Determine the [X, Y] coordinate at the center of the cell enclosing the given text.  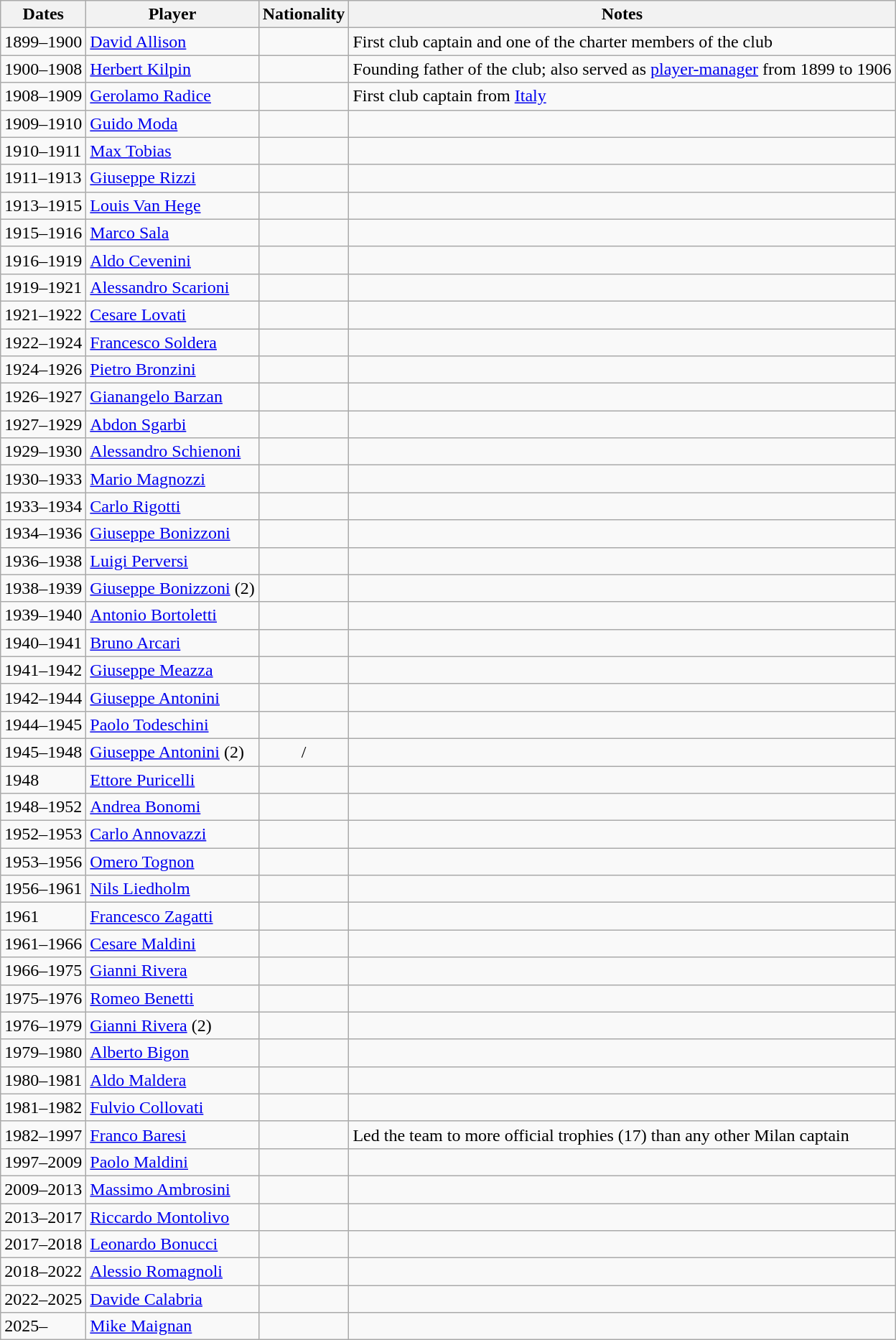
1924–1926 [43, 370]
1938–1939 [43, 588]
Alessio Romagnoli [172, 1272]
/ [304, 752]
1948–1952 [43, 807]
Gianni Rivera [172, 971]
1953–1956 [43, 862]
1941–1942 [43, 670]
1910–1911 [43, 151]
Alessandro Schienoni [172, 452]
1979–1980 [43, 1053]
Mike Maignan [172, 1326]
1922–1924 [43, 343]
2025– [43, 1326]
1997–2009 [43, 1162]
Led the team to more official trophies (17) than any other Milan captain [622, 1135]
2017–2018 [43, 1244]
1929–1930 [43, 452]
1911–1913 [43, 178]
2013–2017 [43, 1217]
Giuseppe Meazza [172, 670]
Omero Tognon [172, 862]
1975–1976 [43, 998]
Leonardo Bonucci [172, 1244]
Massimo Ambrosini [172, 1189]
2022–2025 [43, 1299]
1956–1961 [43, 889]
Mario Magnozzi [172, 479]
Franco Baresi [172, 1135]
1981–1982 [43, 1107]
Dates [43, 14]
Founding father of the club; also served as player-manager from 1899 to 1906 [622, 69]
1948 [43, 779]
Pietro Bronzini [172, 370]
Paolo Maldini [172, 1162]
Herbert Kilpin [172, 69]
Bruno Arcari [172, 643]
First club captain from Italy [622, 96]
Carlo Annovazzi [172, 834]
1921–1922 [43, 315]
1926–1927 [43, 397]
1933–1934 [43, 506]
Alberto Bigon [172, 1053]
1915–1916 [43, 233]
1940–1941 [43, 643]
1927–1929 [43, 424]
1976–1979 [43, 1025]
Marco Sala [172, 233]
Notes [622, 14]
Ettore Puricelli [172, 779]
Alessandro Scarioni [172, 287]
Gianangelo Barzan [172, 397]
Carlo Rigotti [172, 506]
Davide Calabria [172, 1299]
Aldo Cevenini [172, 260]
Louis Van Hege [172, 205]
First club captain and one of the charter members of the club [622, 42]
David Allison [172, 42]
1982–1997 [43, 1135]
2018–2022 [43, 1272]
Giuseppe Antonini (2) [172, 752]
1944–1945 [43, 725]
1961–1966 [43, 944]
1909–1910 [43, 124]
Antonio Bortoletti [172, 615]
1913–1915 [43, 205]
1961 [43, 916]
Gianni Rivera (2) [172, 1025]
Fulvio Collovati [172, 1107]
Francesco Zagatti [172, 916]
1980–1981 [43, 1080]
1900–1908 [43, 69]
1966–1975 [43, 971]
1936–1938 [43, 561]
Cesare Lovati [172, 315]
Player [172, 14]
Nils Liedholm [172, 889]
1942–1944 [43, 697]
Cesare Maldini [172, 944]
Paolo Todeschini [172, 725]
Giuseppe Rizzi [172, 178]
Nationality [304, 14]
Guido Moda [172, 124]
2009–2013 [43, 1189]
1930–1933 [43, 479]
Riccardo Montolivo [172, 1217]
Gerolamo Radice [172, 96]
Giuseppe Antonini [172, 697]
1899–1900 [43, 42]
Francesco Soldera [172, 343]
Giuseppe Bonizzoni [172, 534]
1908–1909 [43, 96]
Max Tobias [172, 151]
Romeo Benetti [172, 998]
Aldo Maldera [172, 1080]
Abdon Sgarbi [172, 424]
Luigi Perversi [172, 561]
1934–1936 [43, 534]
Andrea Bonomi [172, 807]
1939–1940 [43, 615]
1945–1948 [43, 752]
Giuseppe Bonizzoni (2) [172, 588]
1919–1921 [43, 287]
1952–1953 [43, 834]
1916–1919 [43, 260]
